Provide the (X, Y) coordinate of the cell's center where the given text is located.  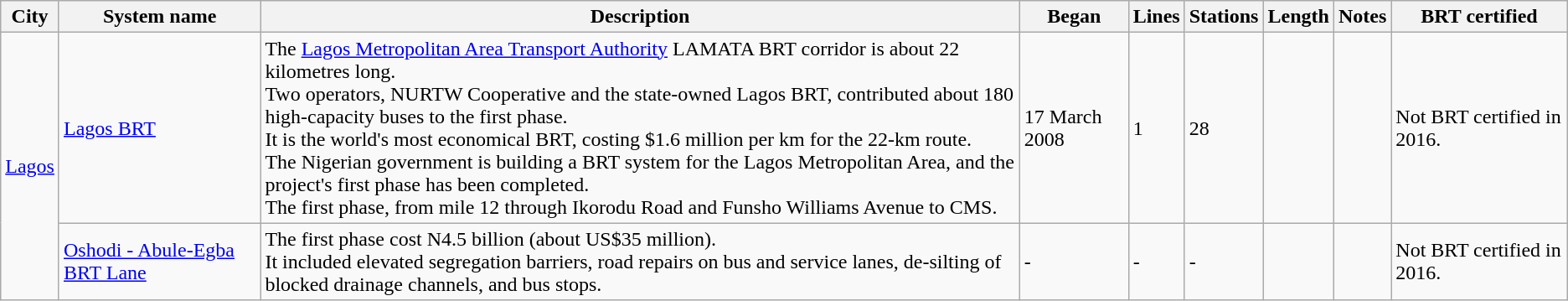
Began (1074, 17)
Lagos BRT (159, 127)
Lagos (30, 166)
Description (640, 17)
28 (1224, 127)
Notes (1362, 17)
Lines (1156, 17)
1 (1156, 127)
17 March 2008 (1074, 127)
Stations (1224, 17)
BRT certified (1479, 17)
City (30, 17)
System name (159, 17)
Length (1298, 17)
Oshodi - Abule-Egba BRT Lane (159, 262)
